From the cell containing the given text, extract its center point as (X, Y) coordinate. 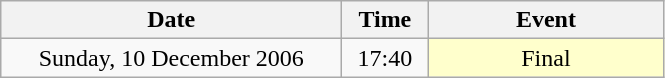
17:40 (385, 58)
Date (172, 20)
Final (546, 58)
Sunday, 10 December 2006 (172, 58)
Time (385, 20)
Event (546, 20)
